Provide the (X, Y) coordinate of the cell's center where the given text is located.  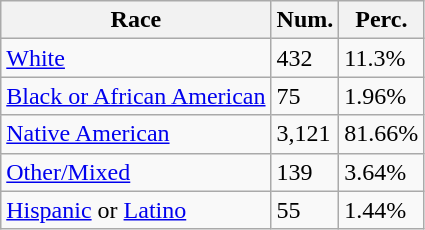
139 (305, 172)
3.64% (382, 172)
75 (305, 96)
Perc. (382, 20)
55 (305, 210)
1.44% (382, 210)
Black or African American (136, 96)
3,121 (305, 134)
Other/Mixed (136, 172)
White (136, 58)
Race (136, 20)
432 (305, 58)
Hispanic or Latino (136, 210)
11.3% (382, 58)
Native American (136, 134)
1.96% (382, 96)
Num. (305, 20)
81.66% (382, 134)
